Return (X, Y) of the center of cell containing provided text 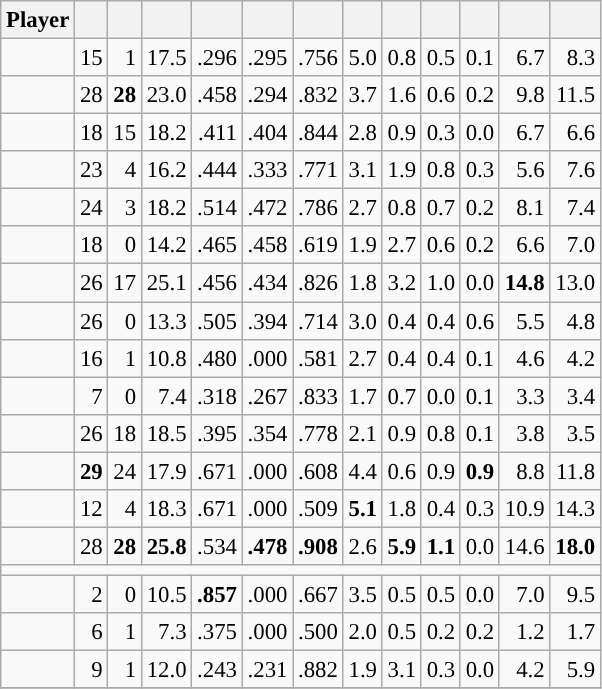
7.6 (575, 170)
14.6 (524, 546)
.456 (217, 283)
1.6 (402, 95)
7.3 (166, 632)
9 (92, 670)
.608 (318, 471)
.667 (318, 594)
.826 (318, 283)
.480 (217, 358)
18.0 (575, 546)
18.3 (166, 509)
.505 (217, 321)
14.8 (524, 283)
.771 (318, 170)
.434 (267, 283)
5.1 (362, 509)
4.4 (362, 471)
13.0 (575, 283)
8.1 (524, 208)
9.8 (524, 95)
16.2 (166, 170)
.581 (318, 358)
25.8 (166, 546)
8.8 (524, 471)
.394 (267, 321)
16 (92, 358)
.404 (267, 133)
11.5 (575, 95)
7 (92, 396)
12 (92, 509)
.756 (318, 58)
14.3 (575, 509)
.318 (217, 396)
17.5 (166, 58)
3 (124, 208)
14.2 (166, 245)
23 (92, 170)
29 (92, 471)
.478 (267, 546)
2 (92, 594)
.882 (318, 670)
.243 (217, 670)
17 (124, 283)
.857 (217, 594)
25.1 (166, 283)
.444 (217, 170)
.844 (318, 133)
.354 (267, 433)
1.2 (524, 632)
9.5 (575, 594)
.534 (217, 546)
4.8 (575, 321)
.296 (217, 58)
.714 (318, 321)
3.4 (575, 396)
.231 (267, 670)
.267 (267, 396)
.500 (318, 632)
5.6 (524, 170)
2.8 (362, 133)
.509 (318, 509)
5.5 (524, 321)
5.0 (362, 58)
10.9 (524, 509)
3.7 (362, 95)
3.2 (402, 283)
.778 (318, 433)
2.6 (362, 546)
.514 (217, 208)
17.9 (166, 471)
23.0 (166, 95)
.295 (267, 58)
.411 (217, 133)
2.0 (362, 632)
1.0 (440, 283)
18.5 (166, 433)
3.0 (362, 321)
.294 (267, 95)
13.3 (166, 321)
.375 (217, 632)
4.6 (524, 358)
Player (38, 20)
6 (92, 632)
.619 (318, 245)
2.1 (362, 433)
.472 (267, 208)
.465 (217, 245)
.908 (318, 546)
10.8 (166, 358)
.333 (267, 170)
.832 (318, 95)
8.3 (575, 58)
.786 (318, 208)
12.0 (166, 670)
10.5 (166, 594)
3.3 (524, 396)
3.8 (524, 433)
.395 (217, 433)
11.8 (575, 471)
1.1 (440, 546)
.833 (318, 396)
